Determine the (X, Y) coordinate at the center of the cell enclosing the given text.  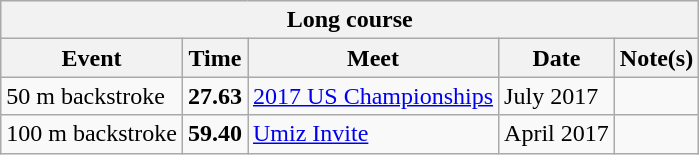
Meet (374, 58)
Date (557, 58)
100 m backstroke (92, 134)
July 2017 (557, 96)
Event (92, 58)
Time (214, 58)
April 2017 (557, 134)
27.63 (214, 96)
2017 US Championships (374, 96)
Umiz Invite (374, 134)
50 m backstroke (92, 96)
59.40 (214, 134)
Note(s) (656, 58)
Long course (350, 20)
